Determine the (x, y) coordinate at the center of the cell enclosing the given text.  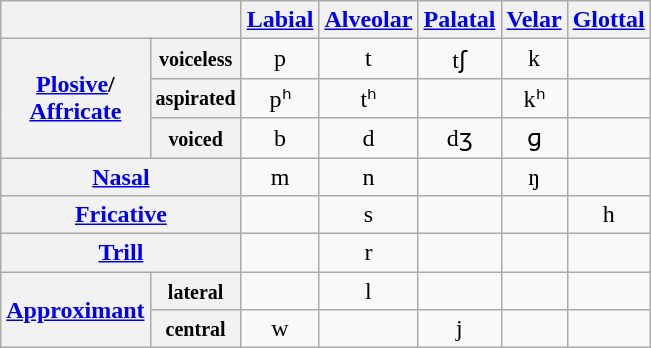
Approximant (76, 310)
pʰ (280, 98)
m (280, 177)
Palatal (460, 20)
dʒ (460, 138)
Nasal (121, 177)
w (280, 329)
Velar (534, 20)
kʰ (534, 98)
h (608, 215)
ɡ (534, 138)
Fricative (121, 215)
voiced (196, 138)
l (368, 291)
Glottal (608, 20)
tʃ (460, 59)
Plosive/Affricate (76, 98)
Trill (121, 253)
p (280, 59)
tʰ (368, 98)
central (196, 329)
Labial (280, 20)
lateral (196, 291)
r (368, 253)
s (368, 215)
b (280, 138)
d (368, 138)
aspirated (196, 98)
n (368, 177)
t (368, 59)
j (460, 329)
k (534, 59)
ŋ (534, 177)
Alveolar (368, 20)
voiceless (196, 59)
